Pinpoint the cell where the given text exists, returning its [X, Y] midpoint coordinate. 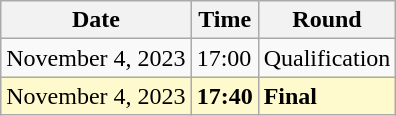
Date [96, 20]
Qualification [327, 58]
17:40 [224, 96]
Round [327, 20]
17:00 [224, 58]
Final [327, 96]
Time [224, 20]
